From the cell containing the given text, extract its center point as [X, Y] coordinate. 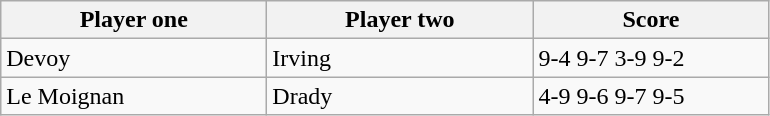
9-4 9-7 3-9 9-2 [651, 58]
Devoy [134, 58]
Irving [400, 58]
Score [651, 20]
Le Moignan [134, 96]
4-9 9-6 9-7 9-5 [651, 96]
Drady [400, 96]
Player one [134, 20]
Player two [400, 20]
